Determine the [X, Y] coordinate at the center of the cell enclosing the given text.  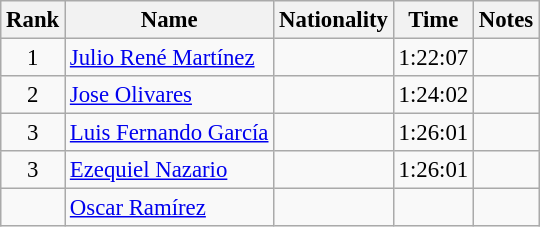
Oscar Ramírez [170, 208]
Nationality [334, 20]
Time [433, 20]
1 [33, 58]
1:22:07 [433, 58]
Ezequiel Nazario [170, 170]
2 [33, 95]
Julio René Martínez [170, 58]
Luis Fernando García [170, 133]
Name [170, 20]
Rank [33, 20]
Jose Olivares [170, 95]
Notes [506, 20]
1:24:02 [433, 95]
